Return the (X, Y) coordinate for the center point of the cell that contains the specified text.  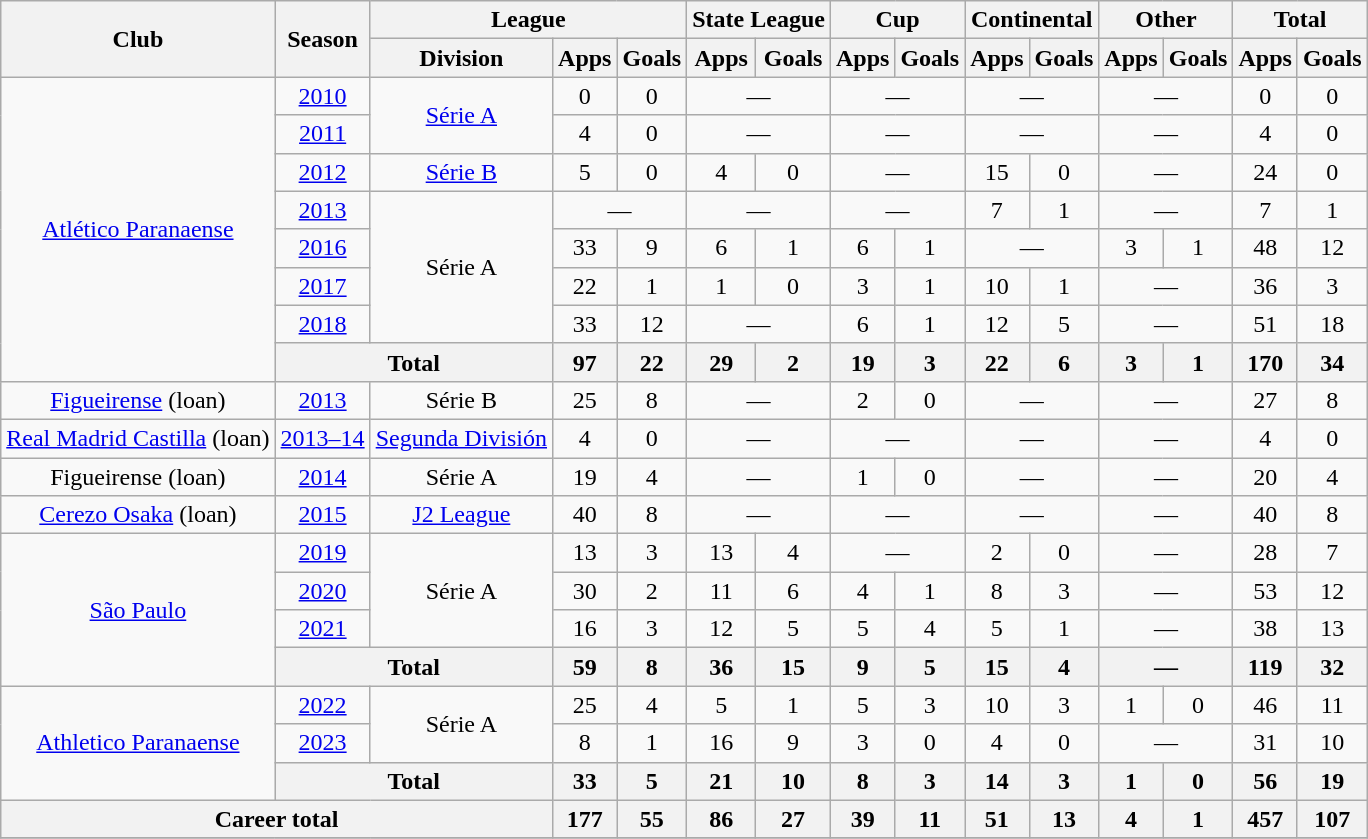
J2 League (461, 515)
2018 (322, 324)
State League (759, 20)
Atlético Paranaense (138, 229)
31 (1265, 743)
34 (1332, 362)
39 (862, 819)
2015 (322, 515)
28 (1265, 553)
170 (1265, 362)
Cup (897, 20)
2011 (322, 134)
56 (1265, 781)
São Paulo (138, 610)
2019 (322, 553)
2020 (322, 591)
457 (1265, 819)
46 (1265, 705)
18 (1332, 324)
14 (997, 781)
177 (585, 819)
2023 (322, 743)
119 (1265, 667)
48 (1265, 248)
86 (722, 819)
97 (585, 362)
2022 (322, 705)
Continental (1032, 20)
Club (138, 39)
20 (1265, 477)
Real Madrid Castilla (loan) (138, 438)
29 (722, 362)
24 (1265, 172)
Segunda División (461, 438)
2012 (322, 172)
21 (722, 781)
107 (1332, 819)
2017 (322, 286)
2021 (322, 629)
38 (1265, 629)
2013–14 (322, 438)
Division (461, 58)
53 (1265, 591)
Career total (277, 819)
2010 (322, 96)
59 (585, 667)
League (528, 20)
Season (322, 39)
32 (1332, 667)
2014 (322, 477)
2016 (322, 248)
Athletico Paranaense (138, 743)
Other (1166, 20)
55 (652, 819)
30 (585, 591)
Cerezo Osaka (loan) (138, 515)
